Return the (x, y) coordinate for the center point of the cell that contains the specified text.  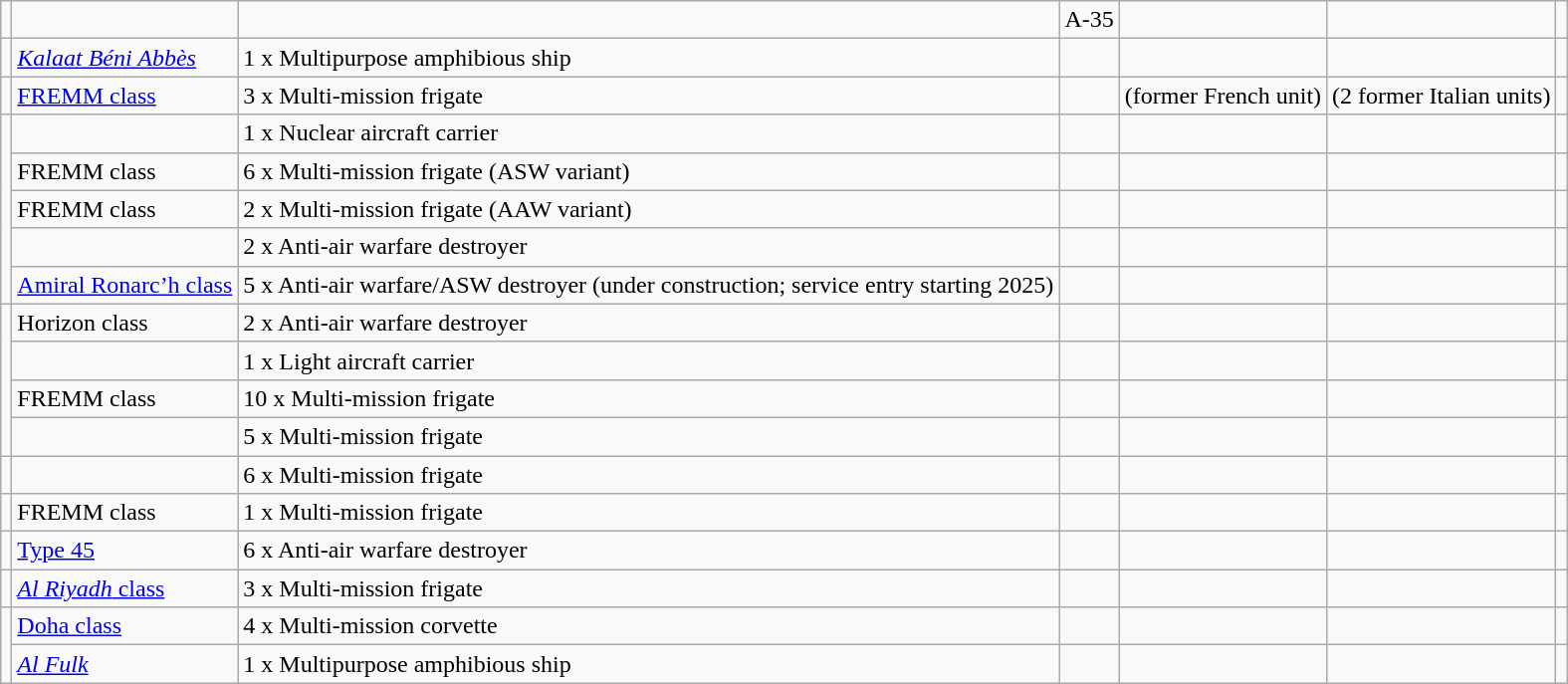
6 x Multi-mission frigate (ASW variant) (649, 171)
Doha class (125, 626)
1 x Light aircraft carrier (649, 360)
Amiral Ronarc’h class (125, 285)
2 x Multi-mission frigate (AAW variant) (649, 209)
Type 45 (125, 551)
6 x Anti-air warfare destroyer (649, 551)
6 x Multi-mission frigate (649, 475)
5 x Anti-air warfare/ASW destroyer (under construction; service entry starting 2025) (649, 285)
(former French unit) (1223, 96)
5 x Multi-mission frigate (649, 436)
Al Riyadh class (125, 588)
Al Fulk (125, 664)
Kalaat Béni Abbès (125, 58)
4 x Multi-mission corvette (649, 626)
A-35 (1089, 20)
1 x Nuclear aircraft carrier (649, 133)
(2 former Italian units) (1442, 96)
10 x Multi-mission frigate (649, 398)
Horizon class (125, 323)
1 x Multi-mission frigate (649, 513)
